For the text-containing cell, return its midpoint in (x, y) coordinate format. 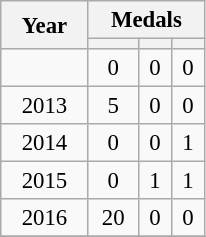
5 (113, 106)
2013 (44, 106)
2015 (44, 181)
Year (44, 25)
Medals (146, 20)
2014 (44, 143)
